Return (x, y) of the center of cell containing provided text 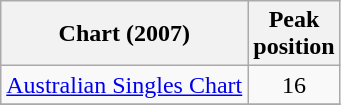
16 (294, 85)
Chart (2007) (124, 34)
Australian Singles Chart (124, 85)
Peakposition (294, 34)
